Search for the cell housing the specified text and yield its [x, y] center coordinate. 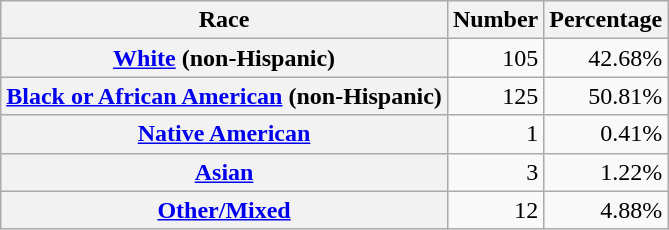
0.41% [606, 134]
1.22% [606, 172]
White (non-Hispanic) [224, 58]
Black or African American (non-Hispanic) [224, 96]
Asian [224, 172]
Other/Mixed [224, 210]
12 [495, 210]
4.88% [606, 210]
42.68% [606, 58]
1 [495, 134]
Percentage [606, 20]
Native American [224, 134]
3 [495, 172]
Race [224, 20]
105 [495, 58]
50.81% [606, 96]
Number [495, 20]
125 [495, 96]
